Search for the cell housing the specified text and yield its (x, y) center coordinate. 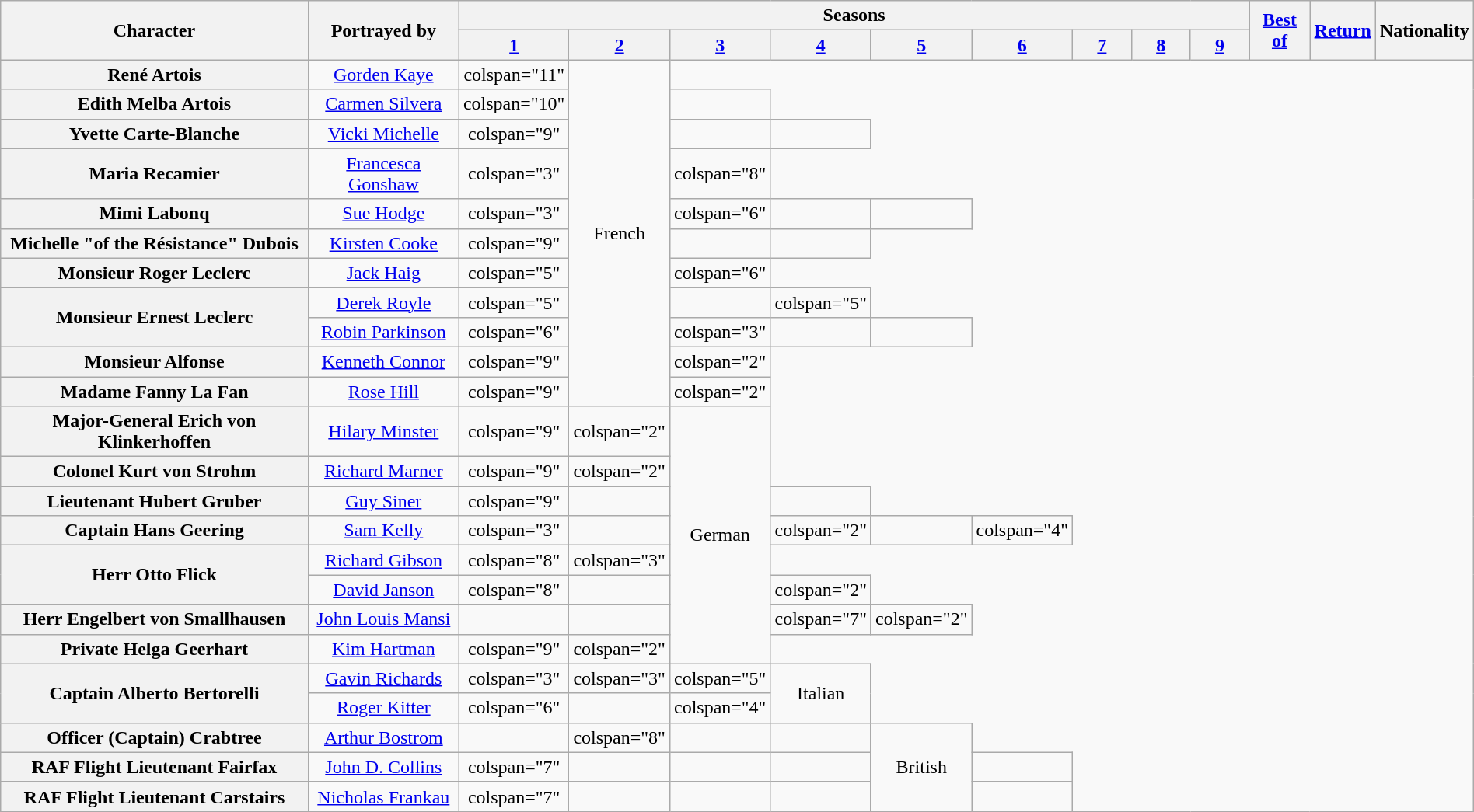
Herr Otto Flick (154, 575)
Major-General Erich von Klinkerhoffen (154, 432)
Portrayed by (383, 30)
4 (821, 45)
German (720, 535)
Lieutenant Hubert Gruber (154, 501)
John D. Collins (383, 767)
colspan="11" (514, 75)
9 (1220, 45)
Best of (1280, 30)
Robin Parkinson (383, 332)
Monsieur Alfonse (154, 361)
Michelle "of the Résistance" Dubois (154, 243)
Monsieur Roger Leclerc (154, 273)
Gavin Richards (383, 678)
Monsieur Ernest Leclerc (154, 317)
Sue Hodge (383, 214)
Madame Fanny La Fan (154, 391)
5 (921, 45)
David Janson (383, 590)
Character (154, 30)
Vicki Michelle (383, 134)
Maria Recamier (154, 174)
RAF Flight Lieutenant Fairfax (154, 767)
Kirsten Cooke (383, 243)
British (921, 767)
Kenneth Connor (383, 361)
2 (620, 45)
Jack Haig (383, 273)
Colonel Kurt von Strohm (154, 472)
Captain Alberto Bertorelli (154, 693)
Edith Melba Artois (154, 104)
8 (1161, 45)
Nationality (1424, 30)
Roger Kitter (383, 708)
6 (1022, 45)
Gorden Kaye (383, 75)
Captain Hans Geering (154, 531)
French (620, 233)
7 (1102, 45)
Sam Kelly (383, 531)
Carmen Silvera (383, 104)
Guy Siner (383, 501)
1 (514, 45)
Nicholas Frankau (383, 796)
Seasons (854, 16)
Richard Marner (383, 472)
John Louis Mansi (383, 619)
Arthur Bostrom (383, 737)
Return (1343, 30)
Francesca Gonshaw (383, 174)
Rose Hill (383, 391)
Hilary Minster (383, 432)
RAF Flight Lieutenant Carstairs (154, 796)
Yvette Carte-Blanche (154, 134)
Derek Royle (383, 302)
Herr Engelbert von Smallhausen (154, 619)
Kim Hartman (383, 649)
colspan="10" (514, 104)
3 (720, 45)
Mimi Labonq (154, 214)
Private Helga Geerhart (154, 649)
Richard Gibson (383, 560)
Italian (821, 693)
Officer (Captain) Crabtree (154, 737)
René Artois (154, 75)
